Provide the (x, y) coordinate of the cell's center where the given text is located.  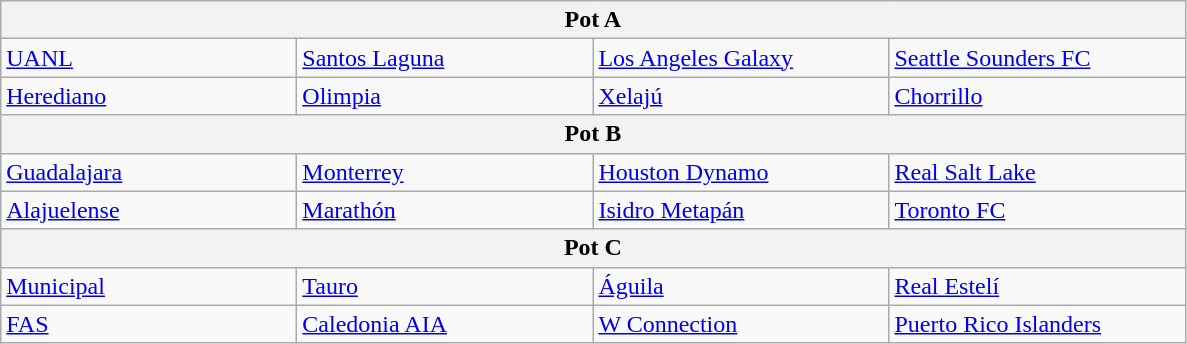
Herediano (149, 96)
Xelajú (741, 96)
Monterrey (445, 172)
Puerto Rico Islanders (1037, 324)
Tauro (445, 286)
Marathón (445, 210)
Águila (741, 286)
Pot B (593, 134)
Real Estelí (1037, 286)
W Connection (741, 324)
Chorrillo (1037, 96)
Toronto FC (1037, 210)
Guadalajara (149, 172)
Pot A (593, 20)
Municipal (149, 286)
Isidro Metapán (741, 210)
Caledonia AIA (445, 324)
Santos Laguna (445, 58)
Olimpia (445, 96)
Real Salt Lake (1037, 172)
UANL (149, 58)
Los Angeles Galaxy (741, 58)
Seattle Sounders FC (1037, 58)
Alajuelense (149, 210)
Houston Dynamo (741, 172)
FAS (149, 324)
Pot C (593, 248)
